Provide the [x, y] coordinate of the cell's center where the given text is located.  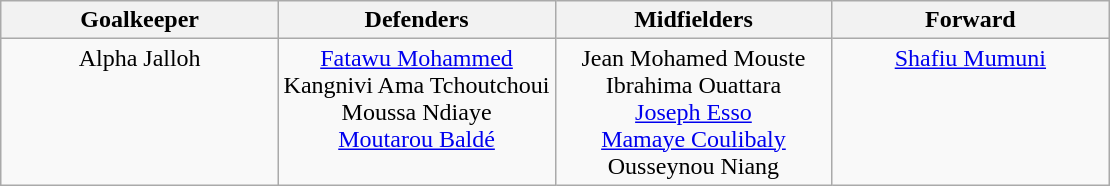
Midfielders [694, 20]
Jean Mohamed Mouste Ibrahima Ouattara Joseph Esso Mamaye Coulibaly Ousseynou Niang [694, 112]
Alpha Jalloh [140, 112]
Goalkeeper [140, 20]
Defenders [416, 20]
Fatawu Mohammed Kangnivi Ama Tchoutchoui Moussa Ndiaye Moutarou Baldé [416, 112]
Shafiu Mumuni [970, 112]
Forward [970, 20]
